Scan for the cell matching the given text and deliver its [X, Y] coordinate at center. 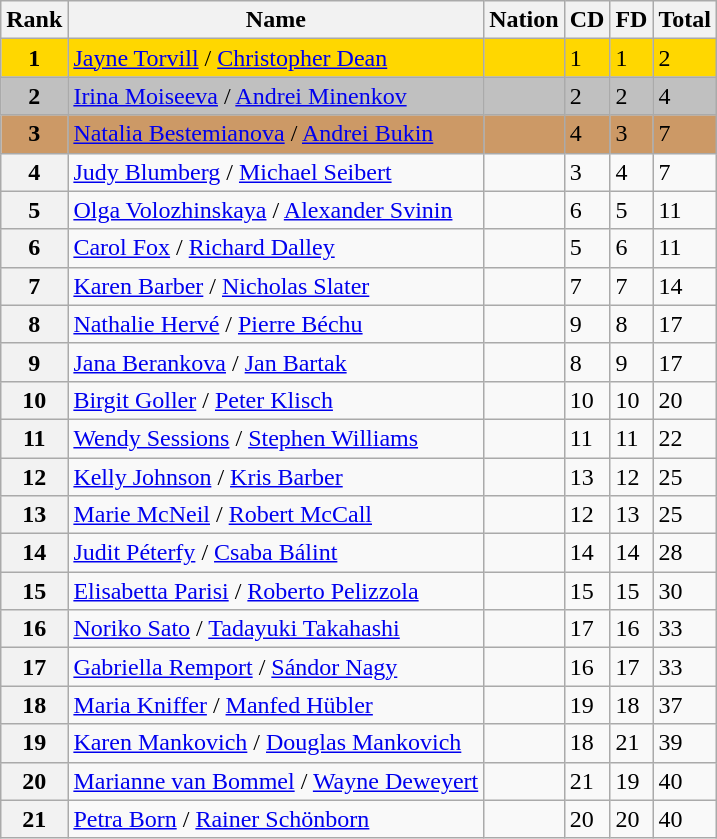
Petra Born / Rainer Schönborn [276, 819]
39 [685, 743]
Carol Fox / Richard Dalley [276, 248]
22 [685, 438]
Wendy Sessions / Stephen Williams [276, 438]
28 [685, 553]
Marianne van Bommel / Wayne Deweyert [276, 781]
Natalia Bestemianova / Andrei Bukin [276, 134]
Irina Moiseeva / Andrei Minenkov [276, 96]
Kelly Johnson / Kris Barber [276, 477]
Name [276, 20]
Karen Barber / Nicholas Slater [276, 286]
Nathalie Hervé / Pierre Béchu [276, 324]
Rank [34, 20]
Birgit Goller / Peter Klisch [276, 400]
Judit Péterfy / Csaba Bálint [276, 553]
37 [685, 705]
Nation [524, 20]
Karen Mankovich / Douglas Mankovich [276, 743]
Jana Berankova / Jan Bartak [276, 362]
30 [685, 591]
Maria Kniffer / Manfed Hübler [276, 705]
Jayne Torvill / Christopher Dean [276, 58]
Olga Volozhinskaya / Alexander Svinin [276, 210]
Total [685, 20]
FD [632, 20]
Elisabetta Parisi / Roberto Pelizzola [276, 591]
Judy Blumberg / Michael Seibert [276, 172]
Gabriella Remport / Sándor Nagy [276, 667]
CD [587, 20]
Noriko Sato / Tadayuki Takahashi [276, 629]
Marie McNeil / Robert McCall [276, 515]
